From the cell containing the given text, extract its center point as (x, y) coordinate. 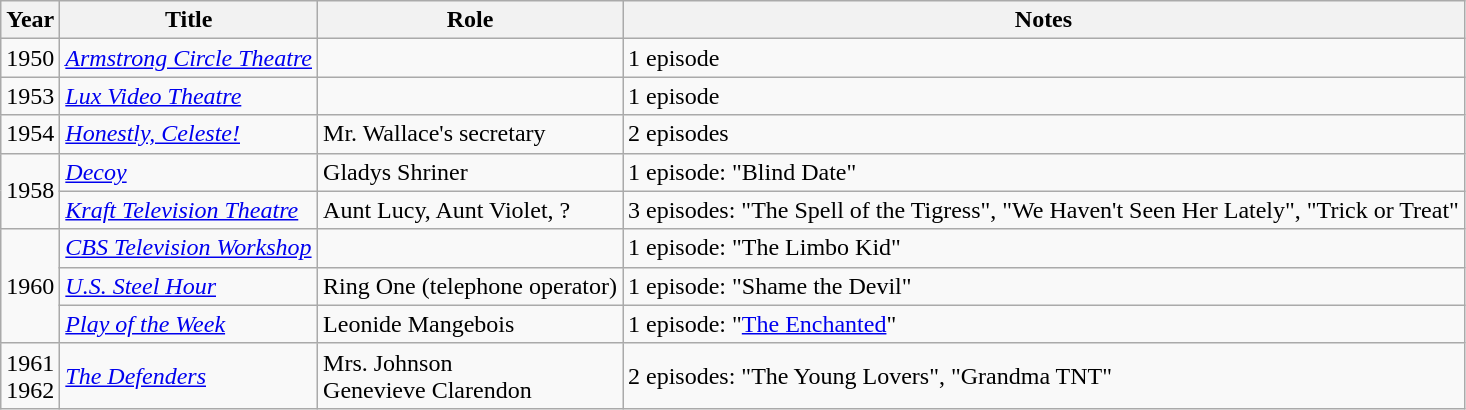
Play of the Week (189, 324)
19611962 (30, 376)
Year (30, 20)
1958 (30, 191)
1 episode: "The Enchanted" (1043, 324)
2 episodes: "The Young Lovers", "Grandma TNT" (1043, 376)
Notes (1043, 20)
The Defenders (189, 376)
Armstrong Circle Theatre (189, 58)
Gladys Shriner (470, 172)
CBS Television Workshop (189, 248)
1 episode: "Shame the Devil" (1043, 286)
Decoy (189, 172)
Aunt Lucy, Aunt Violet, ? (470, 210)
Honestly, Celeste! (189, 134)
Role (470, 20)
1950 (30, 58)
Mr. Wallace's secretary (470, 134)
1 episode: "The Limbo Kid" (1043, 248)
2 episodes (1043, 134)
Ring One (telephone operator) (470, 286)
3 episodes: "The Spell of the Tigress", "We Haven't Seen Her Lately", "Trick or Treat" (1043, 210)
Title (189, 20)
Leonide Mangebois (470, 324)
U.S. Steel Hour (189, 286)
1960 (30, 286)
1953 (30, 96)
1 episode: "Blind Date" (1043, 172)
Kraft Television Theatre (189, 210)
Lux Video Theatre (189, 96)
1954 (30, 134)
Mrs. JohnsonGenevieve Clarendon (470, 376)
